From the cell containing the given text, extract its center point as (x, y) coordinate. 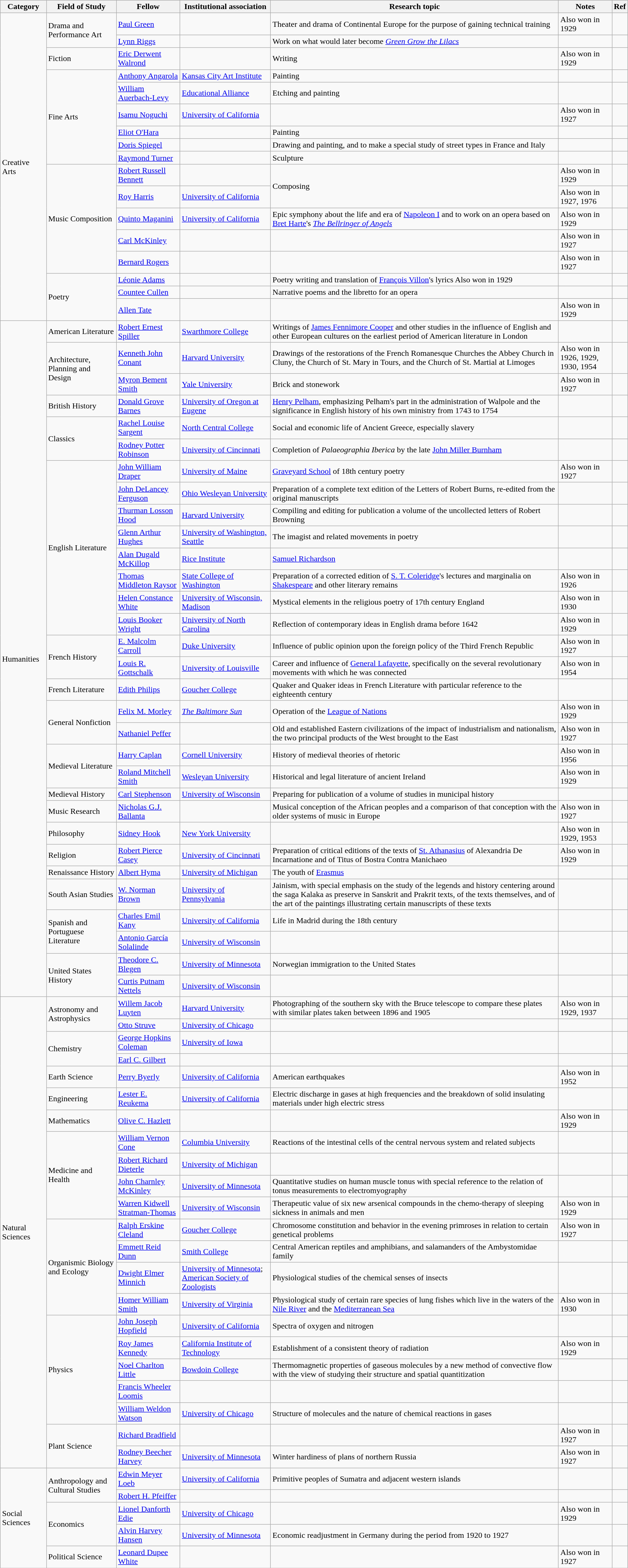
Lester E. Reukema (148, 1099)
Quaker and Quaker ideas in French Literature with particular reference to the eighteenth century (415, 689)
Thurman Losson Hood (148, 515)
Physics (81, 1369)
William Vernon Cone (148, 1142)
Richard Bradfield (148, 1435)
California Institute of Technology (225, 1348)
Preparation of a complete text edition of the Letters of Robert Burns, re-edited from the original manuscripts (415, 493)
American earthquakes (415, 1077)
Field of Study (81, 7)
Smith College (225, 1251)
Roy Harris (148, 197)
Perry Byerly (148, 1077)
Operation of the League of Nations (415, 712)
Edwin Meyer Loeb (148, 1479)
State College of Washington (225, 581)
Allen Tate (148, 310)
Thomas Middleton Raysor (148, 581)
French Literature (81, 689)
Warren Kidwell Stratman-Thomas (148, 1208)
Edith Philips (148, 689)
Rodney Potter Robinson (148, 449)
University of North Carolina (225, 624)
Eliot O'Hara (148, 132)
Robert Ernest Spiller (148, 331)
Ref (620, 7)
Primitive peoples of Sumatra and adjacent western islands (415, 1479)
Plant Science (81, 1446)
Robert H. Pfeiffer (148, 1496)
John William Draper (148, 471)
Norwegian immigration to the United States (415, 964)
Work on what would later become Green Grow the Lilacs (415, 41)
Drama and Performance Art (81, 30)
Renaissance History (81, 872)
Ohio Wesleyan University (225, 493)
Curtis Putnam Nettels (148, 986)
Theodore C. Blegen (148, 964)
Engineering (81, 1099)
University of Minnesota; American Society of Zoologists (225, 1278)
Architecture, Planning and Design (81, 369)
American Literature (81, 331)
Kansas City Art Institute (225, 76)
Historical and legal literature of ancient Ireland (415, 777)
Carl Stephenson (148, 794)
Winter hardiness of plans of northern Russia (415, 1457)
Electric discharge in gases at high frequencies and the breakdown of solid insulating materials under high electric stress (415, 1099)
Epic symphony about the life and era of Napoleon I and to work on an opera based on Bret Harte's The Bellringer of Angels (415, 219)
Eric Derwent Walrond (148, 58)
Central American reptiles and amphibians, and salamanders of the Ambystomidae family (415, 1251)
Chromosome constitution and behavior in the evening primroses in relation to certain genetical problems (415, 1229)
Music Composition (81, 219)
Writing (415, 58)
Organismic Biology and Ecology (81, 1267)
University of Oregon at Eugene (225, 406)
Robert Russell Bennett (148, 175)
The Baltimore Sun (225, 712)
South Asian Studies (81, 894)
Graveyard School of 18th century poetry (415, 471)
Research topic (415, 7)
The youth of Erasmus (415, 872)
Quinto Maganini (148, 219)
United States History (81, 975)
Social Sciences (23, 1518)
Music Research (81, 811)
Preparing for publication of a volume of studies in municipal history (415, 794)
Sidney Hook (148, 833)
Olive C. Hazlett (148, 1121)
University of Washington, Seattle (225, 537)
Reactions of the intestinal cells of the central nervous system and related subjects (415, 1142)
Earth Science (81, 1077)
Completion of Palaeographia Iberica by the late John Miller Burnham (415, 449)
Poetry writing and translation of François Villon's lyrics Also won in 1929 (415, 280)
W. Norman Brown (148, 894)
Structure of molecules and the nature of chemical reactions in gases (415, 1413)
Old and established Eastern civilizations of the impact of industrialism and nationalism, the two principal products of the West brought to the East (415, 733)
Yale University (225, 384)
University of Virginia (225, 1304)
Earl C. Gilbert (148, 1060)
New York University (225, 833)
Roland Mitchell Smith (148, 777)
Spectra of oxygen and nitrogen (415, 1326)
University of Pennsylvania (225, 894)
University of Wisconsin, Madison (225, 602)
Swarthmore College (225, 331)
Theater and drama of Continental Europe for the purpose of gaining technical training (415, 24)
Antonio García Solalinde (148, 942)
Kenneth John Conant (148, 358)
Albert Hyma (148, 872)
Category (23, 7)
Brick and stonework (415, 384)
Robert Pierce Casey (148, 855)
Léonie Adams (148, 280)
The imagist and related movements in poetry (415, 537)
University of Iowa (225, 1042)
Notes (585, 7)
History of medieval theories of rhetoric (415, 755)
Preparation of a corrected edition of S. T. Coleridge's lectures and marginalia on Shakespeare and other literary remains (415, 581)
University of Louisville (225, 668)
Drawing and painting, and to make a special study of street types in France and Italy (415, 145)
Roy James Kennedy (148, 1348)
Dwight Elmer Minnich (148, 1278)
Composing (415, 186)
Louis Booker Wright (148, 624)
E. Malcolm Carroll (148, 646)
Humanities (23, 659)
Myron Bement Smith (148, 384)
Preparation of critical editions of the texts of St. Athanasius of Alexandria De Incarnatione and of Titus of Bostra Contra Manichaeo (415, 855)
Homer William Smith (148, 1304)
Samuel Richardson (415, 559)
Astronomy and Astrophysics (81, 1014)
Medicine and Health (81, 1175)
University of Maine (225, 471)
Also won in 1926 (585, 581)
Nicholas G.J. Ballanta (148, 811)
Etching and painting (415, 93)
Sculpture (415, 158)
Francis Wheeler Loomis (148, 1392)
George Hopkins Coleman (148, 1042)
Harry Caplan (148, 755)
Compiling and editing for publication a volume of the uncollected letters of Robert Browning (415, 515)
Philosophy (81, 833)
Doris Spiegel (148, 145)
Poetry (81, 297)
North Central College (225, 428)
Establishment of a consistent theory of radiation (415, 1348)
Economics (81, 1524)
Also won in 1929, 1953 (585, 833)
John Joseph Hopfield (148, 1326)
Anthony Angarola (148, 76)
Therapeutic value of six new arsenical compounds in the chemo-therapy of sleeping sickness in animals and men (415, 1208)
Countee Cullen (148, 292)
Noel Charlton Little (148, 1369)
Duke University (225, 646)
Alan Dugald McKillop (148, 559)
Life in Madrid during the 18th century (415, 921)
Donald Grove Barnes (148, 406)
Emmett Reid Dunn (148, 1251)
Photographing of the southern sky with the Bruce telescope to compare these plates with similar plates taken between 1896 and 1905 (415, 1008)
Mathematics (81, 1121)
Ralph Erskine Cleland (148, 1229)
Alvin Harvey Hansen (148, 1535)
British History (81, 406)
Rice Institute (225, 559)
Fellow (148, 7)
Medieval History (81, 794)
Also won in 1927, 1976 (585, 197)
Educational Alliance (225, 93)
Willem Jacob Luyten (148, 1008)
Robert Richard Dieterle (148, 1164)
Raymond Turner (148, 158)
Helen Constance White (148, 602)
Isamu Noguchi (148, 115)
Also won in 1926, 1929, 1930, 1954 (585, 358)
William Auerbach-Levy (148, 93)
John Charnley McKinley (148, 1186)
Paul Green (148, 24)
Bernard Rogers (148, 262)
Musical conception of the African peoples and a comparison of that conception with the older systems of music in Europe (415, 811)
Lynn Riggs (148, 41)
Narrative poems and the libretto for an opera (415, 292)
William Weldon Watson (148, 1413)
Institutional association (225, 7)
Cornell University (225, 755)
English Literature (81, 548)
Charles Emil Kany (148, 921)
Fiction (81, 58)
Reflection of contemporary ideas in English drama before 1642 (415, 624)
Rodney Beecher Harvey (148, 1457)
Nathaniel Peffer (148, 733)
Carl McKinley (148, 241)
Career and influence of General Lafayette, specifically on the several revolutionary movements with which he was connected (415, 668)
Felix M. Morley (148, 712)
Also won in 1929, 1937 (585, 1008)
Natural Sciences (23, 1232)
Fine Arts (81, 117)
Religion (81, 855)
Spanish and Portuguese Literature (81, 932)
Physiological studies of the chemical senses of insects (415, 1278)
Classics (81, 439)
Leonard Dupee White (148, 1557)
Mystical elements in the religious poetry of 17th century England (415, 602)
General Nonfiction (81, 722)
Quantitative studies on human muscle tonus with special reference to the relation of tonus measurements to electromyography (415, 1186)
John DeLancey Ferguson (148, 493)
Anthropology and Cultural Studies (81, 1485)
Also won in 1956 (585, 755)
Columbia University (225, 1142)
Bowdoin College (225, 1369)
Political Science (81, 1557)
Also won in 1952 (585, 1077)
French History (81, 657)
Otto Struve (148, 1025)
Economic readjustment in Germany during the period from 1920 to 1927 (415, 1535)
Wesleyan University (225, 777)
Medieval Literature (81, 766)
Louis R. Gottschalk (148, 668)
Creative Arts (23, 167)
Glenn Arthur Hughes (148, 537)
Influence of public opinion upon the foreign policy of the Third French Republic (415, 646)
Physiological study of certain rare species of lung fishes which live in the waters of the Nile River and the Mediterranean Sea (415, 1304)
Chemistry (81, 1049)
Rachel Louise Sargent (148, 428)
Lionel Danforth Edie (148, 1513)
Social and economic life of Ancient Greece, especially slavery (415, 428)
Also won in 1954 (585, 668)
